Extract the [x, y] coordinate from the center of the cell holding the provided text.  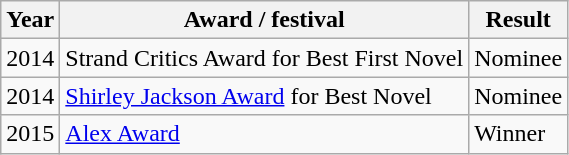
Result [518, 20]
Strand Critics Award for Best First Novel [264, 58]
Year [30, 20]
Award / festival [264, 20]
Shirley Jackson Award for Best Novel [264, 96]
Alex Award [264, 134]
2015 [30, 134]
Winner [518, 134]
